Find where the given text appears and provide that cell's center as (X, Y) coordinate. 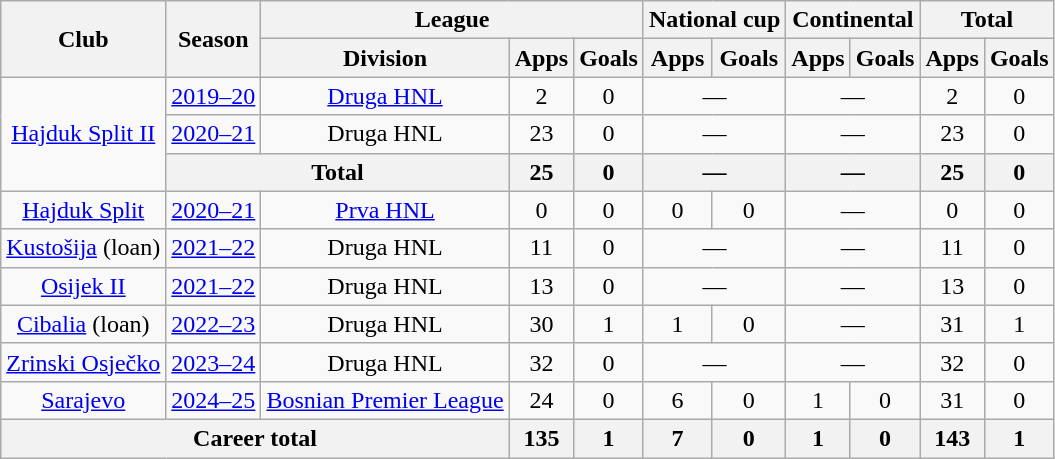
Club (84, 39)
2023–24 (214, 362)
Continental (853, 20)
Bosnian Premier League (385, 400)
7 (677, 438)
6 (677, 400)
2022–23 (214, 324)
143 (952, 438)
Season (214, 39)
Hajduk Split (84, 210)
Hajduk Split II (84, 134)
2024–25 (214, 400)
2019–20 (214, 96)
Prva HNL (385, 210)
135 (541, 438)
Cibalia (loan) (84, 324)
League (452, 20)
National cup (714, 20)
30 (541, 324)
Zrinski Osječko (84, 362)
24 (541, 400)
Sarajevo (84, 400)
Career total (255, 438)
Osijek II (84, 286)
Kustošija (loan) (84, 248)
Division (385, 58)
